Locate the cell with the specified text and output its (X, Y) center coordinate. 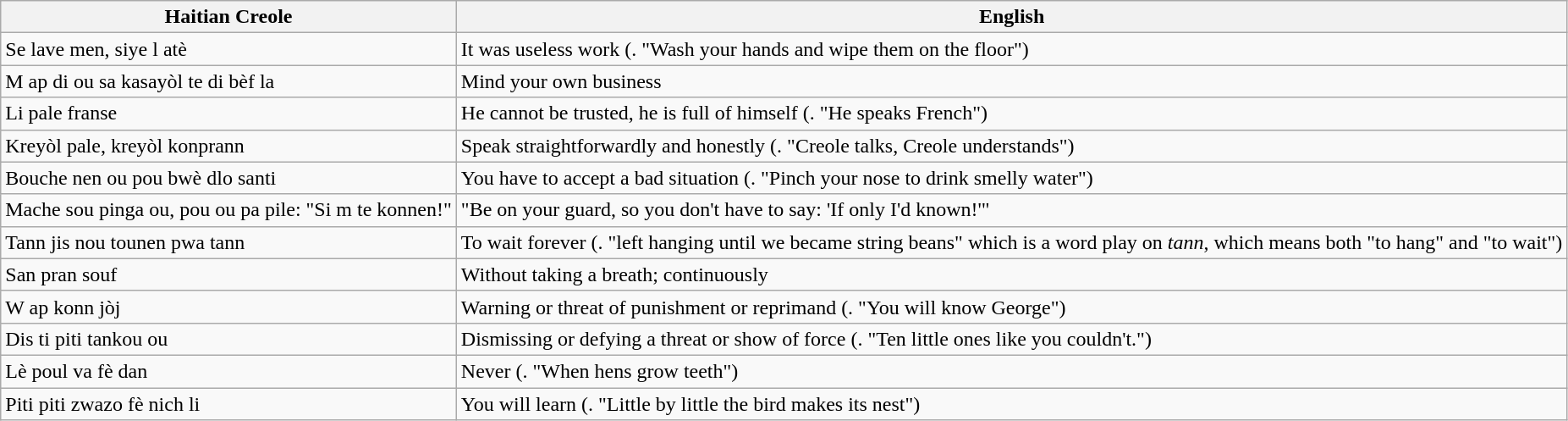
Piti piti zwazo fè nich li (228, 404)
It was useless work (. "Wash your hands and wipe them on the floor") (1012, 49)
Haitian Creole (228, 17)
W ap konn jòj (228, 307)
Tann jis nou tounen pwa tann (228, 242)
Bouche nen ou pou bwè dlo santi (228, 178)
Never (. "When hens grow teeth") (1012, 371)
San pran souf (228, 274)
English (1012, 17)
Dismissing or defying a threat or show of force (. "Ten little ones like you couldn't.") (1012, 339)
To wait forever (. "left hanging until we became string beans" which is a word play on tann, which means both "to hang" and "to wait") (1012, 242)
"Be on your guard, so you don't have to say: 'If only I'd known!'" (1012, 210)
Speak straightforwardly and honestly (. "Creole talks, Creole understands") (1012, 146)
He cannot be trusted, he is full of himself (. "He speaks French") (1012, 114)
Mind your own business (1012, 81)
Without taking a breath; continuously (1012, 274)
Se lave men, siye l atè (228, 49)
Lè poul va fè dan (228, 371)
Warning or threat of punishment or reprimand (. "You will know George") (1012, 307)
Li pale franse (228, 114)
You have to accept a bad situation (. "Pinch your nose to drink smelly water") (1012, 178)
M ap di ou sa kasayòl te di bèf la (228, 81)
You will learn (. "Little by little the bird makes its nest") (1012, 404)
Kreyòl pale, kreyòl konprann (228, 146)
Dis ti piti tankou ou (228, 339)
Mache sou pinga ou, pou ou pa pile: "Si m te konnen!" (228, 210)
